Locate the cell with the specified text and output its [X, Y] center coordinate. 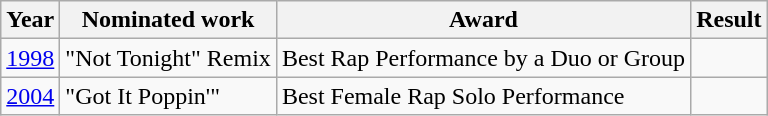
2004 [30, 96]
Result [729, 20]
"Got It Poppin'" [168, 96]
1998 [30, 58]
Best Female Rap Solo Performance [483, 96]
Nominated work [168, 20]
"Not Tonight" Remix [168, 58]
Year [30, 20]
Award [483, 20]
Best Rap Performance by a Duo or Group [483, 58]
